Pinpoint the cell where the given text exists, returning its (x, y) midpoint coordinate. 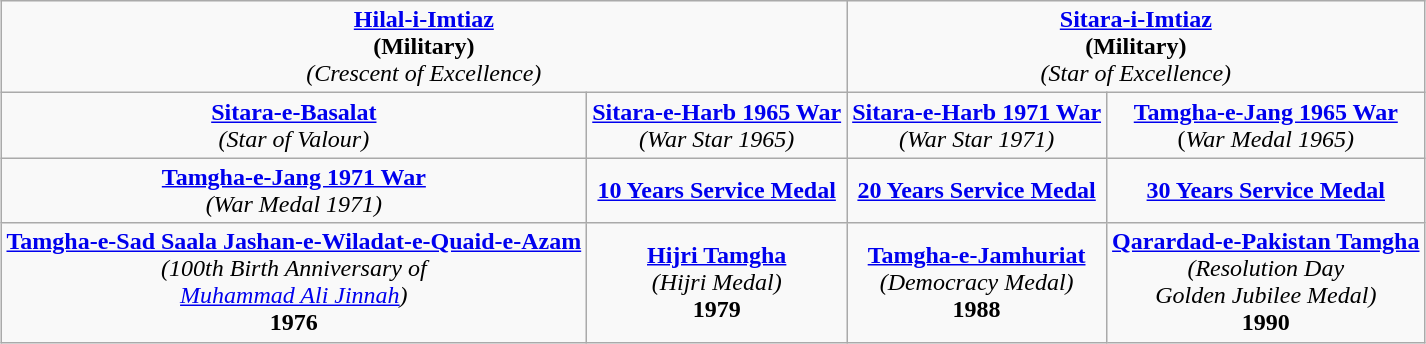
Sitara-e-Basalat(Star of Valour) (294, 126)
Tamgha-e-Jang 1971 War(War Medal 1971) (294, 190)
Qarardad-e-Pakistan Tamgha(Resolution DayGolden Jubilee Medal)1990 (1266, 282)
Tamgha-e-Jang 1965 War(War Medal 1965) (1266, 126)
10 Years Service Medal (717, 190)
30 Years Service Medal (1266, 190)
Hilal-i-Imtiaz(Military)(Crescent of Excellence) (424, 47)
Sitara-e-Harb 1965 War(War Star 1965) (717, 126)
Tamgha-e-Jamhuriat(Democracy Medal)1988 (977, 282)
20 Years Service Medal (977, 190)
Sitara-i-Imtiaz(Military)(Star of Excellence) (1136, 47)
Hijri Tamgha(Hijri Medal)1979 (717, 282)
Sitara-e-Harb 1971 War(War Star 1971) (977, 126)
Tamgha-e-Sad Saala Jashan-e-Wiladat-e-Quaid-e-Azam(100th Birth Anniversary ofMuhammad Ali Jinnah)1976 (294, 282)
